Locate the cell with the specified text and output its [X, Y] center coordinate. 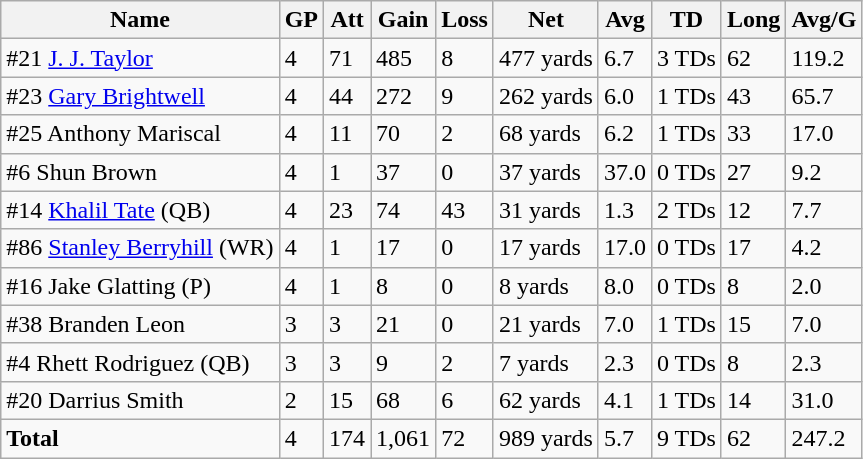
70 [404, 134]
Long [753, 20]
9 TDs [686, 438]
6.0 [624, 96]
11 [348, 134]
TD [686, 20]
2 TDs [686, 210]
GP [301, 20]
9.2 [824, 172]
#6 Shun Brown [140, 172]
#23 Gary Brightwell [140, 96]
#16 Jake Glatting (P) [140, 286]
6.2 [624, 134]
31.0 [824, 400]
6 [465, 400]
4.1 [624, 400]
72 [465, 438]
485 [404, 58]
8.0 [624, 286]
Total [140, 438]
Loss [465, 20]
3 TDs [686, 58]
7 yards [546, 362]
31 yards [546, 210]
#4 Rhett Rodriguez (QB) [140, 362]
7.7 [824, 210]
4.2 [824, 248]
17 yards [546, 248]
Att [348, 20]
#25 Anthony Mariscal [140, 134]
#20 Darrius Smith [140, 400]
2.0 [824, 286]
Net [546, 20]
21 yards [546, 324]
119.2 [824, 58]
33 [753, 134]
21 [404, 324]
Avg/G [824, 20]
65.7 [824, 96]
1.3 [624, 210]
62 yards [546, 400]
Name [140, 20]
1,061 [404, 438]
23 [348, 210]
#38 Branden Leon [140, 324]
#86 Stanley Berryhill (WR) [140, 248]
27 [753, 172]
5.7 [624, 438]
68 [404, 400]
71 [348, 58]
37 yards [546, 172]
6.7 [624, 58]
989 yards [546, 438]
477 yards [546, 58]
Avg [624, 20]
68 yards [546, 134]
44 [348, 96]
74 [404, 210]
Gain [404, 20]
262 yards [546, 96]
272 [404, 96]
174 [348, 438]
#14 Khalil Tate (QB) [140, 210]
8 yards [546, 286]
37.0 [624, 172]
#21 J. J. Taylor [140, 58]
12 [753, 210]
247.2 [824, 438]
37 [404, 172]
14 [753, 400]
